Return [X, Y] of the center of cell containing provided text 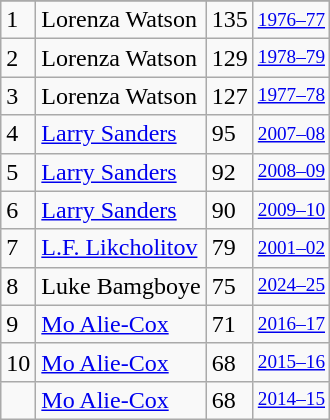
8 [18, 286]
2007–08 [291, 134]
2 [18, 58]
2014–15 [291, 400]
Luke Bamgboye [121, 286]
6 [18, 210]
2015–16 [291, 362]
9 [18, 324]
129 [230, 58]
2001–02 [291, 248]
2024–25 [291, 286]
75 [230, 286]
7 [18, 248]
1976–77 [291, 20]
4 [18, 134]
1978–79 [291, 58]
2016–17 [291, 324]
2008–09 [291, 172]
135 [230, 20]
127 [230, 96]
1 [18, 20]
71 [230, 324]
3 [18, 96]
2009–10 [291, 210]
10 [18, 362]
92 [230, 172]
95 [230, 134]
1977–78 [291, 96]
79 [230, 248]
5 [18, 172]
90 [230, 210]
L.F. Likcholitov [121, 248]
